Identify which cell holds the provided text, then report its [X, Y] central coordinate. 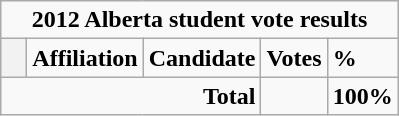
2012 Alberta student vote results [200, 20]
Votes [294, 58]
% [362, 58]
Total [131, 96]
Candidate [202, 58]
100% [362, 96]
Affiliation [85, 58]
